Search for the cell housing the specified text and yield its (x, y) center coordinate. 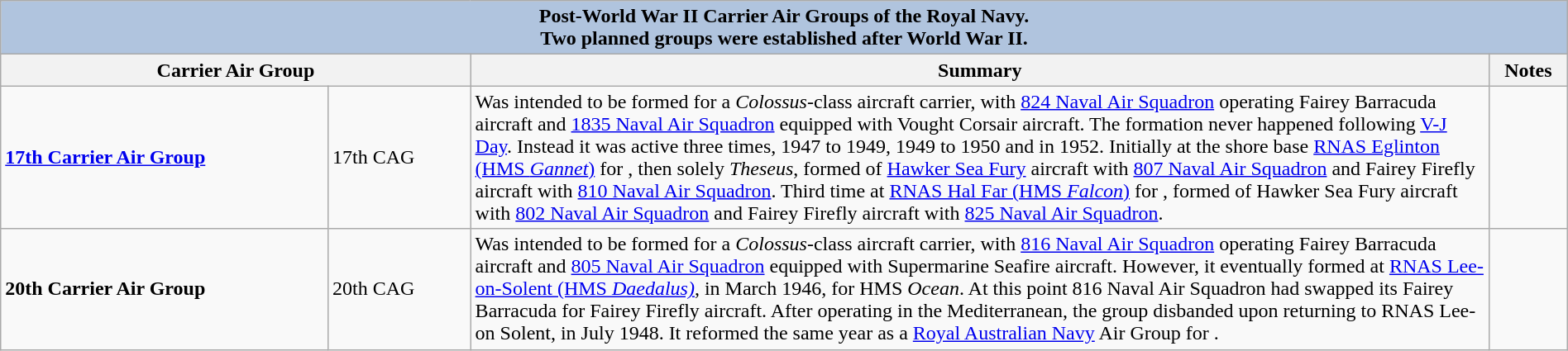
17th CAG (399, 157)
20th CAG (399, 289)
17th Carrier Air Group (165, 157)
20th Carrier Air Group (165, 289)
Post-World War II Carrier Air Groups of the Royal Navy. Two planned groups were established after World War II. (784, 28)
Carrier Air Group (236, 70)
Summary (979, 70)
Notes (1528, 70)
